Identify which cell holds the provided text, then report its [X, Y] central coordinate. 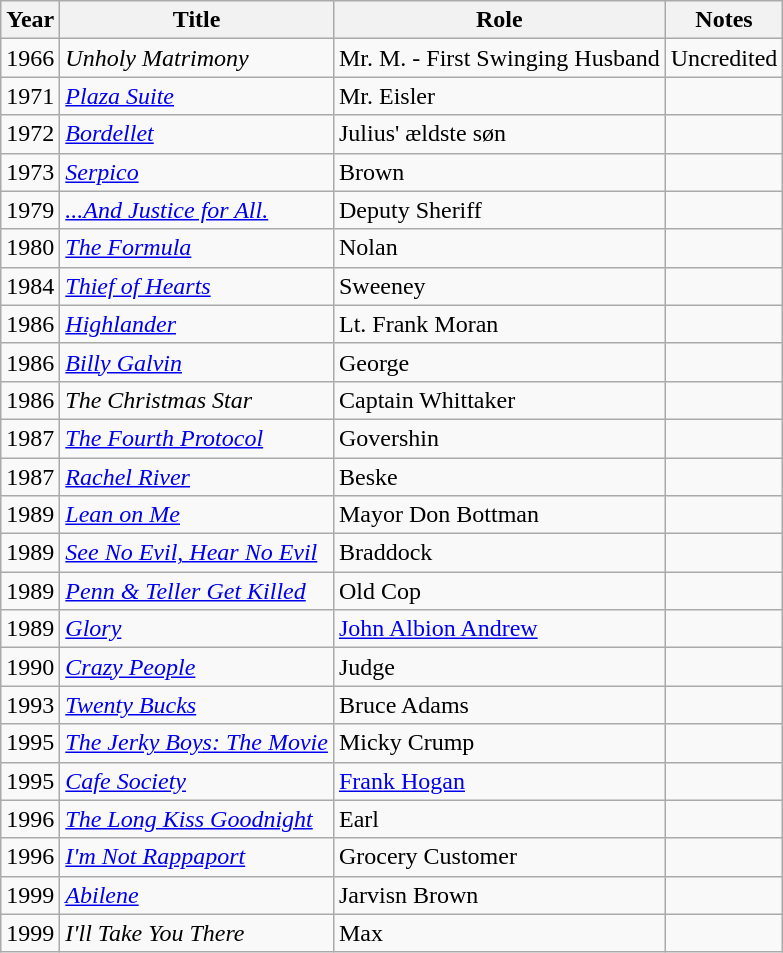
Thief of Hearts [197, 286]
1966 [30, 58]
Billy Galvin [197, 362]
1990 [30, 667]
Uncredited [724, 58]
Plaza Suite [197, 96]
Crazy People [197, 667]
Notes [724, 20]
The Christmas Star [197, 400]
Braddock [499, 553]
Beske [499, 477]
Serpico [197, 172]
Captain Whittaker [499, 400]
Glory [197, 629]
Mr. M. - First Swinging Husband [499, 58]
Lt. Frank Moran [499, 324]
...And Justice for All. [197, 210]
Brown [499, 172]
Judge [499, 667]
The Fourth Protocol [197, 438]
Abilene [197, 895]
1973 [30, 172]
Grocery Customer [499, 857]
Lean on Me [197, 515]
Title [197, 20]
I'm Not Rappaport [197, 857]
The Jerky Boys: The Movie [197, 743]
Highlander [197, 324]
Max [499, 933]
Jarvisn Brown [499, 895]
Bruce Adams [499, 705]
1971 [30, 96]
John Albion Andrew [499, 629]
1972 [30, 134]
Govershin [499, 438]
Frank Hogan [499, 781]
Cafe Society [197, 781]
Deputy Sheriff [499, 210]
1980 [30, 248]
Old Cop [499, 591]
1984 [30, 286]
The Long Kiss Goodnight [197, 819]
Sweeney [499, 286]
Year [30, 20]
Unholy Matrimony [197, 58]
Mr. Eisler [499, 96]
Twenty Bucks [197, 705]
The Formula [197, 248]
See No Evil, Hear No Evil [197, 553]
George [499, 362]
Micky Crump [499, 743]
Nolan [499, 248]
Rachel River [197, 477]
I'll Take You There [197, 933]
Role [499, 20]
1993 [30, 705]
Julius' ældste søn [499, 134]
Bordellet [197, 134]
1979 [30, 210]
Mayor Don Bottman [499, 515]
Penn & Teller Get Killed [197, 591]
Earl [499, 819]
